Search for the cell housing the specified text and yield its [X, Y] center coordinate. 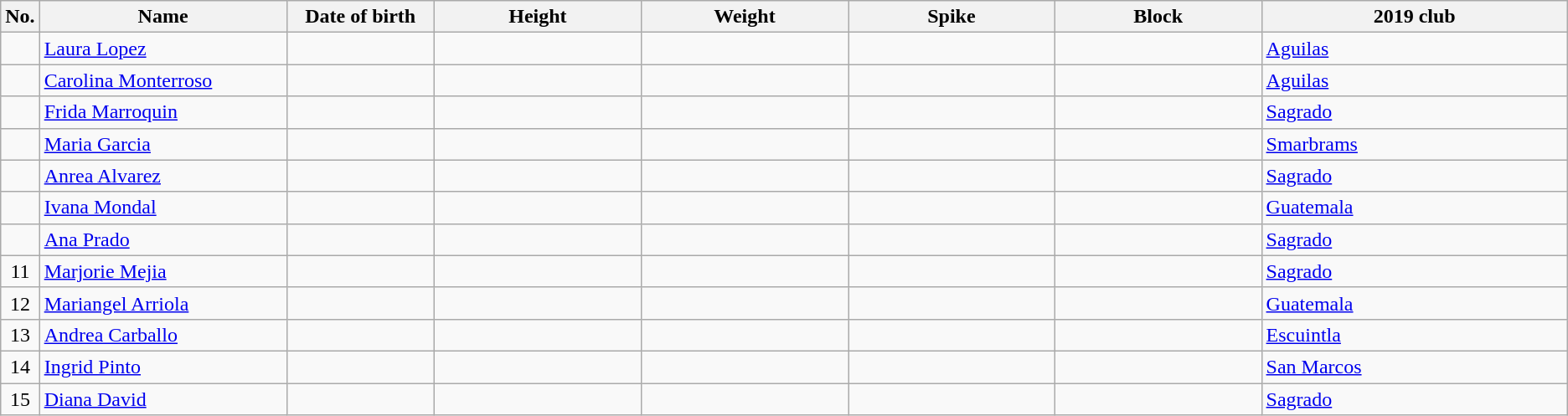
Marjorie Mejia [162, 271]
Name [162, 17]
Spike [952, 17]
Laura Lopez [162, 49]
11 [20, 271]
13 [20, 335]
Mariangel Arriola [162, 303]
Block [1158, 17]
Ana Prado [162, 239]
14 [20, 367]
Escuintla [1414, 335]
12 [20, 303]
Maria Garcia [162, 144]
15 [20, 399]
Anrea Alvarez [162, 176]
Smarbrams [1414, 144]
San Marcos [1414, 367]
Height [538, 17]
Andrea Carballo [162, 335]
Frida Marroquin [162, 112]
Ingrid Pinto [162, 367]
Weight [744, 17]
Diana David [162, 399]
No. [20, 17]
2019 club [1414, 17]
Date of birth [360, 17]
Ivana Mondal [162, 208]
Carolina Monterroso [162, 80]
